Return [X, Y] of the center of cell containing provided text 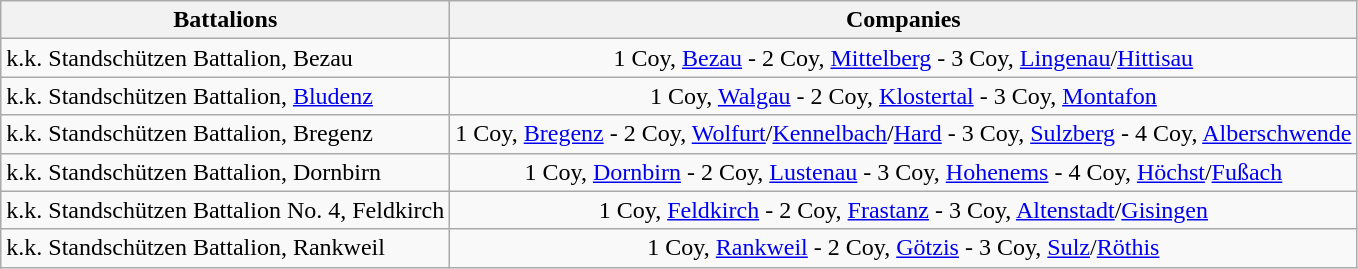
1 Coy, Rankweil - 2 Coy, Götzis - 3 Coy, Sulz/Röthis [904, 248]
1 Coy, Bregenz - 2 Coy, Wolfurt/Kennelbach/Hard - 3 Coy, Sulzberg - 4 Coy, Alberschwende [904, 134]
1 Coy, Dornbirn - 2 Coy, Lustenau - 3 Coy, Hohenems - 4 Coy, Höchst/Fußach [904, 172]
1 Coy, Feldkirch - 2 Coy, Frastanz - 3 Coy, Altenstadt/Gisingen [904, 210]
k.k. Standschützen Battalion, Rankweil [226, 248]
Battalions [226, 20]
k.k. Standschützen Battalion, Bregenz [226, 134]
k.k. Standschützen Battalion No. 4, Feldkirch [226, 210]
1 Coy, Bezau - 2 Coy, Mittelberg - 3 Coy, Lingenau/Hittisau [904, 58]
Companies [904, 20]
k.k. Standschützen Battalion, Bludenz [226, 96]
1 Coy, Walgau - 2 Coy, Klostertal - 3 Coy, Montafon [904, 96]
k.k. Standschützen Battalion, Bezau [226, 58]
k.k. Standschützen Battalion, Dornbirn [226, 172]
